Detect which cell encompasses the target text, then output its [x, y] center coordinate. 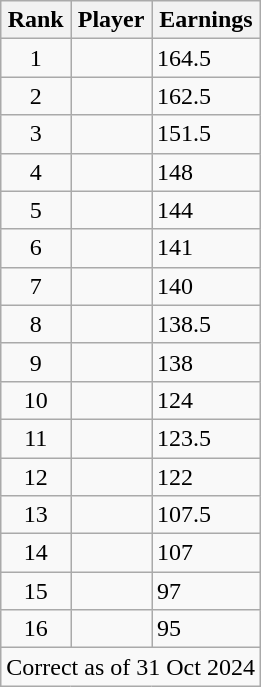
12 [36, 477]
107 [206, 553]
9 [36, 362]
148 [206, 172]
7 [36, 286]
151.5 [206, 134]
10 [36, 400]
1 [36, 58]
14 [36, 553]
164.5 [206, 58]
141 [206, 248]
11 [36, 438]
Rank [36, 20]
5 [36, 210]
Player [112, 20]
140 [206, 286]
138.5 [206, 324]
15 [36, 591]
16 [36, 629]
2 [36, 96]
3 [36, 134]
95 [206, 629]
13 [36, 515]
122 [206, 477]
144 [206, 210]
Correct as of 31 Oct 2024 [131, 667]
4 [36, 172]
107.5 [206, 515]
Earnings [206, 20]
6 [36, 248]
123.5 [206, 438]
162.5 [206, 96]
8 [36, 324]
97 [206, 591]
124 [206, 400]
138 [206, 362]
